Search for the cell housing the specified text and yield its (X, Y) center coordinate. 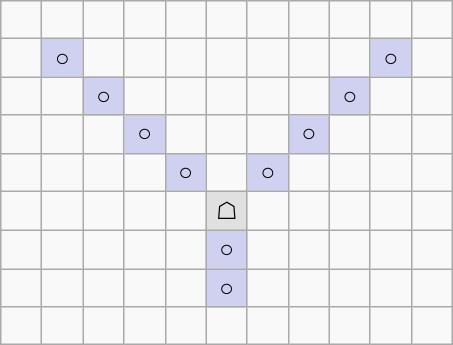
☖ (226, 211)
